Pinpoint the cell where the given text exists, returning its (X, Y) midpoint coordinate. 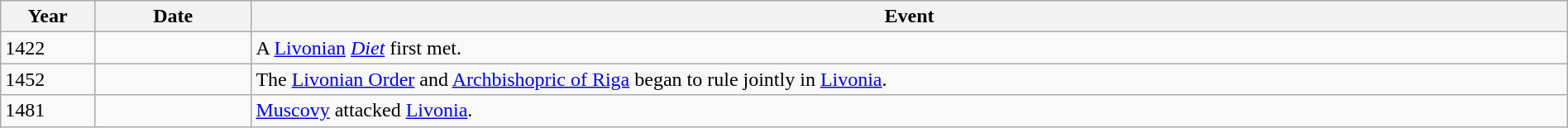
A Livonian Diet first met. (910, 48)
1481 (48, 111)
The Livonian Order and Archbishopric of Riga began to rule jointly in Livonia. (910, 79)
Year (48, 17)
1422 (48, 48)
Muscovy attacked Livonia. (910, 111)
Event (910, 17)
1452 (48, 79)
Date (172, 17)
